Determine the (X, Y) coordinate at the center of the cell enclosing the given text.  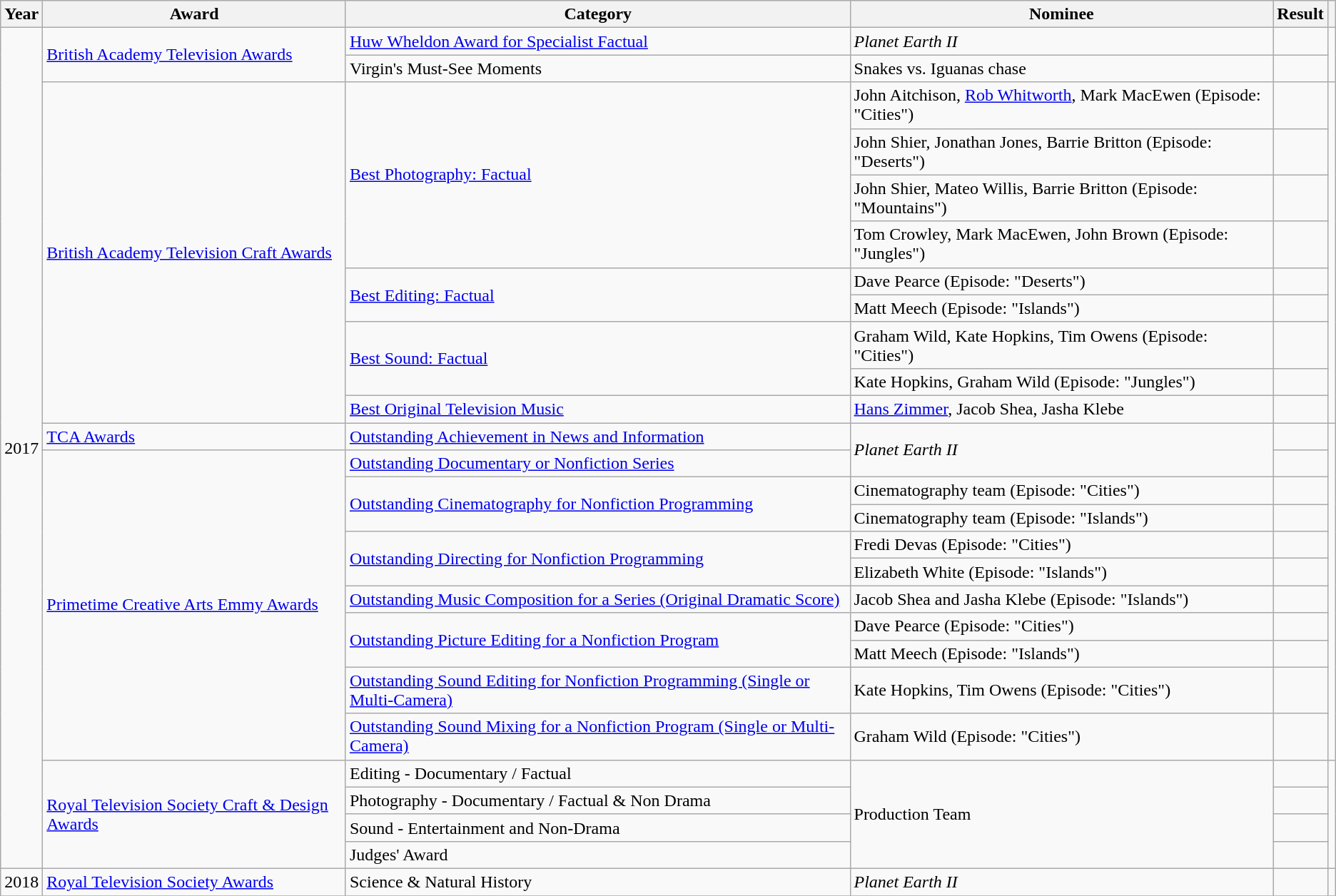
Virgin's Must-See Moments (598, 68)
Hans Zimmer, Jacob Shea, Jasha Klebe (1062, 409)
2017 (21, 448)
Cinematography team (Episode: "Islands") (1062, 518)
Outstanding Sound Mixing for a Nonfiction Program (Single or Multi-Camera) (598, 736)
Science & Natural History (598, 882)
Result (1300, 14)
Judges' Award (598, 855)
Sound - Entertainment and Non-Drama (598, 828)
Fredi Devas (Episode: "Cities") (1062, 545)
Royal Television Society Craft & Design Awards (194, 814)
Graham Wild (Episode: "Cities") (1062, 736)
Outstanding Sound Editing for Nonfiction Programming (Single or Multi-Camera) (598, 691)
Elizabeth White (Episode: "Islands") (1062, 572)
Editing - Documentary / Factual (598, 773)
Best Editing: Factual (598, 295)
Huw Wheldon Award for Specialist Factual (598, 41)
Tom Crowley, Mark MacEwen, John Brown (Episode: "Jungles") (1062, 244)
Primetime Creative Arts Emmy Awards (194, 605)
Best Photography: Factual (598, 175)
Royal Television Society Awards (194, 882)
Dave Pearce (Episode: "Deserts") (1062, 281)
Outstanding Directing for Nonfiction Programming (598, 559)
British Academy Television Awards (194, 55)
Kate Hopkins, Tim Owens (Episode: "Cities") (1062, 691)
Graham Wild, Kate Hopkins, Tim Owens (Episode: "Cities") (1062, 345)
Photography - Documentary / Factual & Non Drama (598, 800)
John Aitchison, Rob Whitworth, Mark MacEwen (Episode: "Cities") (1062, 106)
TCA Awards (194, 436)
Outstanding Picture Editing for a Nonfiction Program (598, 640)
Category (598, 14)
British Academy Television Craft Awards (194, 253)
Kate Hopkins, Graham Wild (Episode: "Jungles") (1062, 382)
John Shier, Mateo Willis, Barrie Britton (Episode: "Mountains") (1062, 198)
Dave Pearce (Episode: "Cities") (1062, 626)
Best Original Television Music (598, 409)
Cinematography team (Episode: "Cities") (1062, 491)
2018 (21, 882)
Award (194, 14)
Outstanding Music Composition for a Series (Original Dramatic Score) (598, 599)
Best Sound: Factual (598, 358)
Outstanding Cinematography for Nonfiction Programming (598, 504)
Jacob Shea and Jasha Klebe (Episode: "Islands") (1062, 599)
Nominee (1062, 14)
Outstanding Documentary or Nonfiction Series (598, 464)
John Shier, Jonathan Jones, Barrie Britton (Episode: "Deserts") (1062, 151)
Outstanding Achievement in News and Information (598, 436)
Snakes vs. Iguanas chase (1062, 68)
Year (21, 14)
Production Team (1062, 814)
